Provide the [x, y] coordinate of the cell's center where the given text is located.  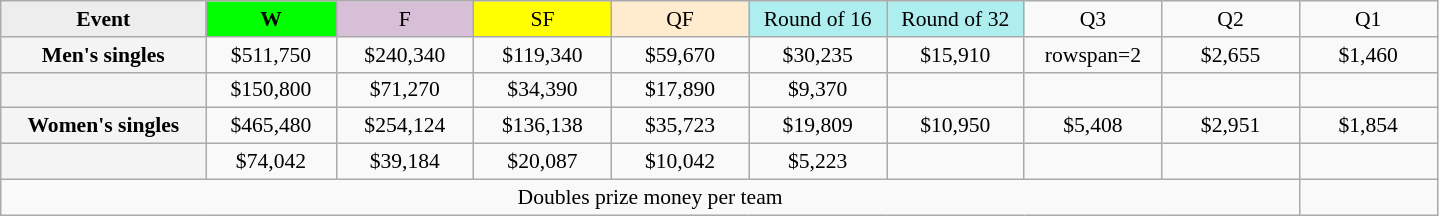
$1,460 [1368, 55]
$511,750 [271, 55]
$17,890 [680, 90]
$5,223 [818, 162]
$74,042 [271, 162]
$2,655 [1231, 55]
Round of 32 [955, 19]
Women's singles [104, 126]
rowspan=2 [1093, 55]
QF [680, 19]
$119,340 [543, 55]
$20,087 [543, 162]
Q1 [1368, 19]
$19,809 [818, 126]
SF [543, 19]
W [271, 19]
$465,480 [271, 126]
F [405, 19]
$39,184 [405, 162]
$35,723 [680, 126]
$10,042 [680, 162]
$254,124 [405, 126]
$59,670 [680, 55]
$240,340 [405, 55]
Event [104, 19]
$15,910 [955, 55]
Men's singles [104, 55]
$5,408 [1093, 126]
Q2 [1231, 19]
$9,370 [818, 90]
$71,270 [405, 90]
$136,138 [543, 126]
Round of 16 [818, 19]
$150,800 [271, 90]
$1,854 [1368, 126]
Q3 [1093, 19]
$34,390 [543, 90]
Doubles prize money per team [650, 197]
$10,950 [955, 126]
$2,951 [1231, 126]
$30,235 [818, 55]
